Determine the (x, y) coordinate at the center of the cell enclosing the given text.  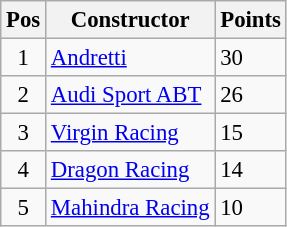
4 (24, 170)
26 (250, 95)
1 (24, 58)
Pos (24, 20)
10 (250, 208)
Audi Sport ABT (130, 95)
2 (24, 95)
Mahindra Racing (130, 208)
5 (24, 208)
Dragon Racing (130, 170)
3 (24, 133)
Constructor (130, 20)
Virgin Racing (130, 133)
Points (250, 20)
30 (250, 58)
14 (250, 170)
15 (250, 133)
Andretti (130, 58)
